Locate the cell with the specified text and output its (x, y) center coordinate. 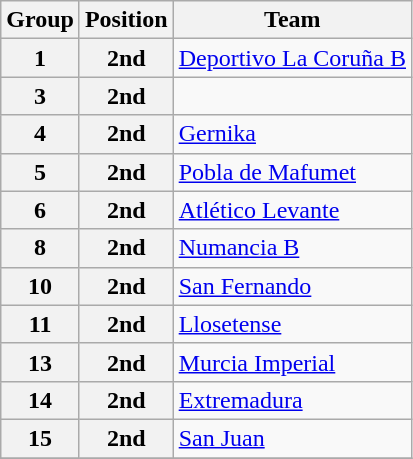
10 (40, 286)
San Fernando (292, 286)
San Juan (292, 438)
Gernika (292, 134)
4 (40, 134)
Position (126, 20)
3 (40, 96)
13 (40, 362)
11 (40, 324)
Extremadura (292, 400)
8 (40, 248)
1 (40, 58)
5 (40, 172)
Team (292, 20)
15 (40, 438)
14 (40, 400)
Group (40, 20)
Llosetense (292, 324)
Murcia Imperial (292, 362)
Pobla de Mafumet (292, 172)
Deportivo La Coruña B (292, 58)
Atlético Levante (292, 210)
Numancia B (292, 248)
6 (40, 210)
